For the text-containing cell, return its midpoint in (x, y) coordinate format. 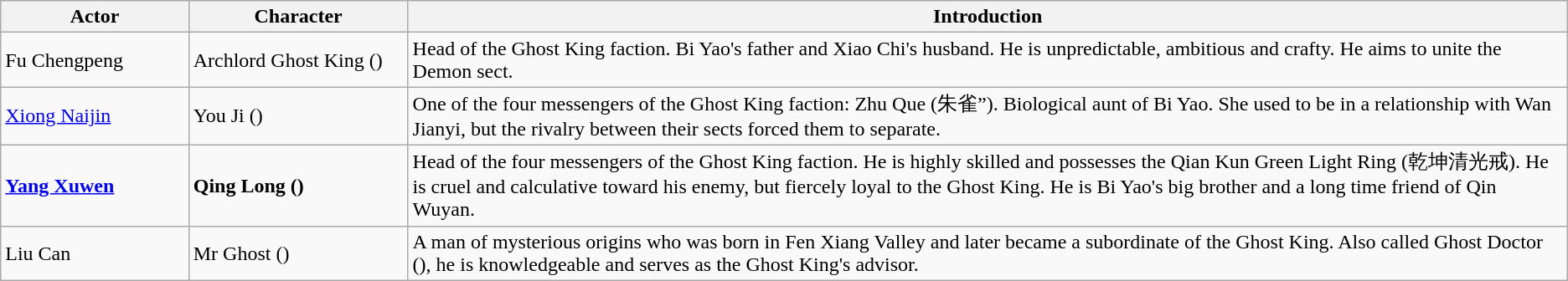
Liu Can (95, 253)
Archlord Ghost King () (298, 60)
Actor (95, 17)
Mr Ghost () (298, 253)
Yang Xuwen (95, 186)
You Ji () (298, 116)
Head of the Ghost King faction. Bi Yao's father and Xiao Chi's husband. He is unpredictable, ambitious and crafty. He aims to unite the Demon sect. (988, 60)
Introduction (988, 17)
Character (298, 17)
Xiong Naijin (95, 116)
Qing Long () (298, 186)
Fu Chengpeng (95, 60)
